For the text-containing cell, return its midpoint in [x, y] coordinate format. 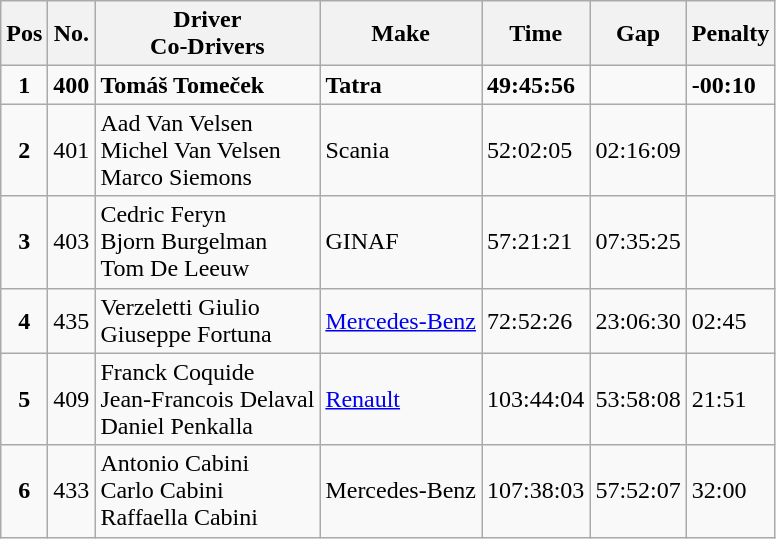
1 [24, 85]
Renault [401, 399]
433 [72, 491]
2 [24, 150]
Cedric Feryn Bjorn Burgelman Tom De Leeuw [208, 242]
Aad Van Velsen Michel Van Velsen Marco Siemons [208, 150]
21:51 [730, 399]
103:44:04 [536, 399]
-00:10 [730, 85]
Penalty [730, 34]
02:45 [730, 320]
401 [72, 150]
57:21:21 [536, 242]
Gap [638, 34]
Tomáš Tomeček [208, 85]
Verzeletti Giulio Giuseppe Fortuna [208, 320]
435 [72, 320]
107:38:03 [536, 491]
DriverCo-Drivers [208, 34]
Antonio Cabini Carlo Cabini Raffaella Cabini [208, 491]
Make [401, 34]
23:06:30 [638, 320]
3 [24, 242]
400 [72, 85]
72:52:26 [536, 320]
02:16:09 [638, 150]
Franck Coquide Jean-Francois Delaval Daniel Penkalla [208, 399]
4 [24, 320]
409 [72, 399]
5 [24, 399]
32:00 [730, 491]
403 [72, 242]
Time [536, 34]
Tatra [401, 85]
52:02:05 [536, 150]
GINAF [401, 242]
57:52:07 [638, 491]
6 [24, 491]
07:35:25 [638, 242]
No. [72, 34]
49:45:56 [536, 85]
Pos [24, 34]
53:58:08 [638, 399]
Scania [401, 150]
